Return the [X, Y] coordinate for the center point of the cell that contains the specified text.  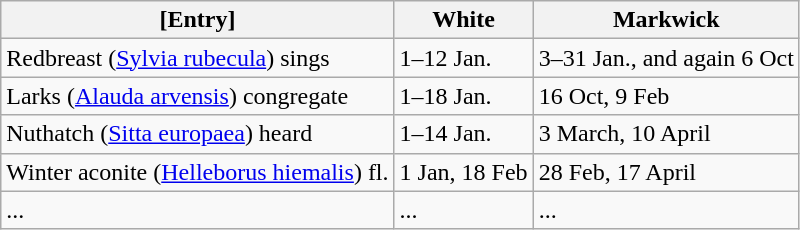
Markwick [666, 20]
1 Jan, 18 Feb [464, 172]
3 March, 10 April [666, 134]
Larks (Alauda arvensis) congregate [198, 96]
Winter aconite (Helleborus hiemalis) fl. [198, 172]
[Entry] [198, 20]
28 Feb, 17 April [666, 172]
Redbreast (Sylvia rubecula) sings [198, 58]
1–14 Jan. [464, 134]
Nuthatch (Sitta europaea) heard [198, 134]
3–31 Jan., and again 6 Oct [666, 58]
16 Oct, 9 Feb [666, 96]
1–12 Jan. [464, 58]
1–18 Jan. [464, 96]
White [464, 20]
